Detect which cell encompasses the target text, then output its (X, Y) center coordinate. 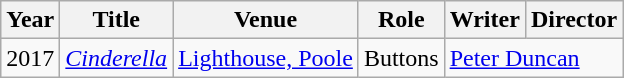
2017 (30, 58)
Year (30, 20)
Writer (484, 20)
Buttons (401, 58)
Title (116, 20)
Role (401, 20)
Director (574, 20)
Peter Duncan (533, 58)
Venue (266, 20)
Cinderella (116, 58)
Lighthouse, Poole (266, 58)
